Return (X, Y) of the center of cell containing provided text 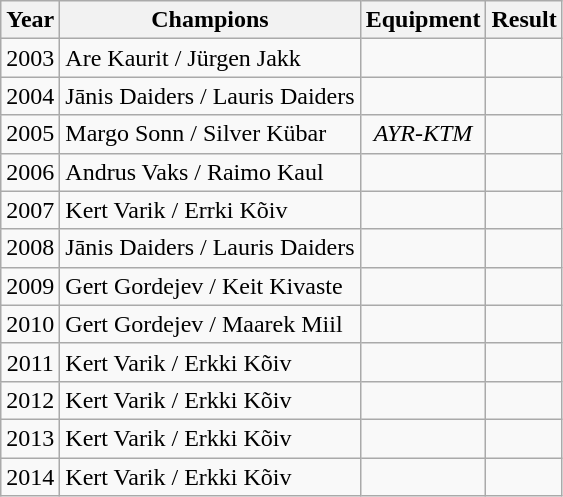
2010 (30, 324)
Champions (210, 20)
Gert Gordejev / Keit Kivaste (210, 286)
2009 (30, 286)
2004 (30, 96)
AYR-KTM (423, 134)
2012 (30, 400)
2007 (30, 210)
2006 (30, 172)
2011 (30, 362)
Year (30, 20)
Are Kaurit / Jürgen Jakk (210, 58)
2014 (30, 477)
Equipment (423, 20)
Gert Gordejev / Maarek Miil (210, 324)
Kert Varik / Errki Kõiv (210, 210)
Margo Sonn / Silver Kübar (210, 134)
Result (524, 20)
2003 (30, 58)
Andrus Vaks / Raimo Kaul (210, 172)
2013 (30, 438)
2005 (30, 134)
2008 (30, 248)
